Pinpoint the cell where the given text exists, returning its (x, y) midpoint coordinate. 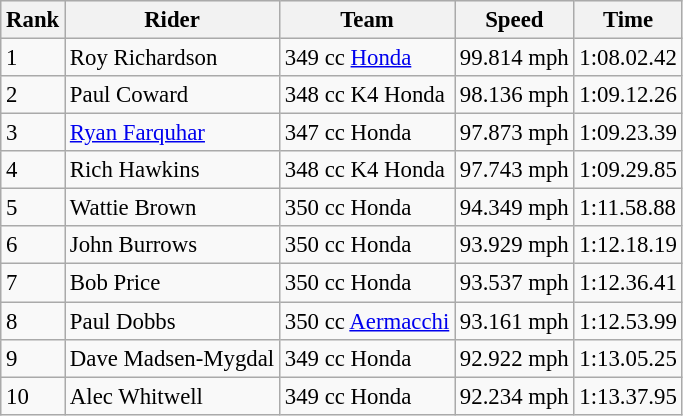
Dave Madsen-Mygdal (172, 358)
7 (33, 283)
6 (33, 245)
93.161 mph (514, 321)
4 (33, 170)
1:09.23.39 (628, 133)
Paul Dobbs (172, 321)
1:12.53.99 (628, 321)
1:12.36.41 (628, 283)
92.922 mph (514, 358)
5 (33, 208)
98.136 mph (514, 95)
97.743 mph (514, 170)
Rider (172, 20)
Bob Price (172, 283)
Time (628, 20)
1:13.05.25 (628, 358)
1:12.18.19 (628, 245)
97.873 mph (514, 133)
1:09.12.26 (628, 95)
9 (33, 358)
Team (366, 20)
1:13.37.95 (628, 396)
Wattie Brown (172, 208)
Ryan Farquhar (172, 133)
Roy Richardson (172, 58)
10 (33, 396)
Paul Coward (172, 95)
1:08.02.42 (628, 58)
2 (33, 95)
99.814 mph (514, 58)
1:09.29.85 (628, 170)
93.537 mph (514, 283)
350 cc Aermacchi (366, 321)
1 (33, 58)
3 (33, 133)
94.349 mph (514, 208)
Rank (33, 20)
8 (33, 321)
347 cc Honda (366, 133)
93.929 mph (514, 245)
John Burrows (172, 245)
Speed (514, 20)
Rich Hawkins (172, 170)
Alec Whitwell (172, 396)
1:11.58.88 (628, 208)
92.234 mph (514, 396)
